Search for the cell housing the specified text and yield its [x, y] center coordinate. 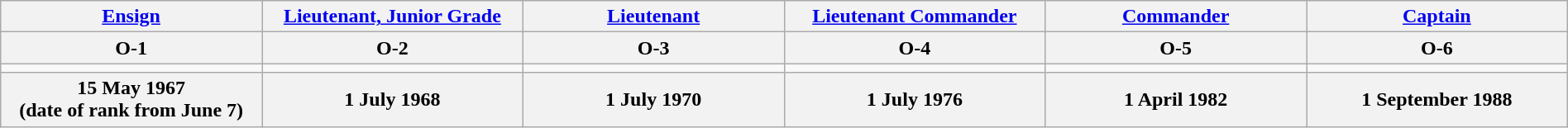
Captain [1437, 17]
Commander [1176, 17]
O-5 [1176, 48]
1 April 1982 [1176, 99]
1 July 1970 [653, 99]
Lieutenant, Junior Grade [392, 17]
1 July 1968 [392, 99]
1 July 1976 [915, 99]
15 May 1967 (date of rank from June 7) [131, 99]
O-4 [915, 48]
O-2 [392, 48]
Ensign [131, 17]
Lieutenant [653, 17]
O-6 [1437, 48]
1 September 1988 [1437, 99]
O-1 [131, 48]
O-3 [653, 48]
Lieutenant Commander [915, 17]
